Find where the given text appears and provide that cell's center as [X, Y] coordinate. 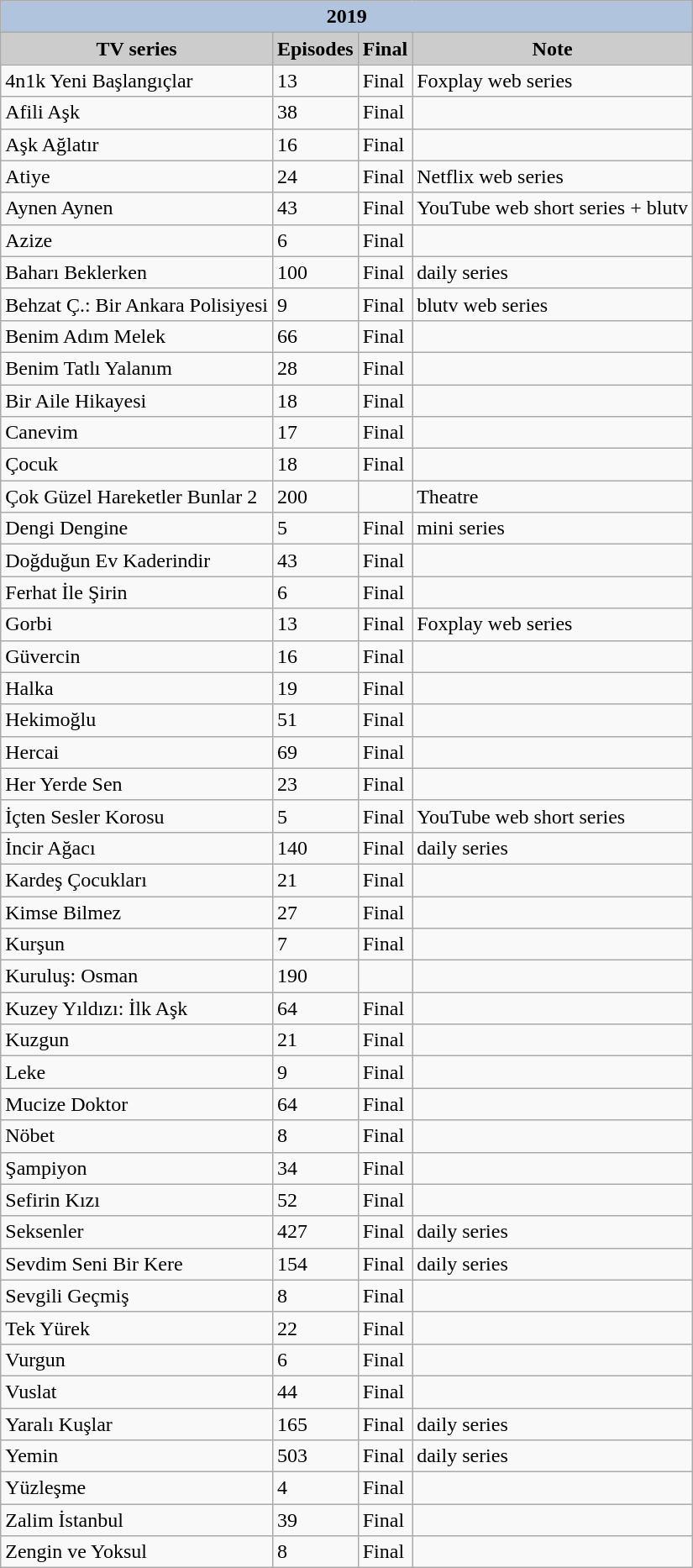
Aşk Ağlatır [137, 145]
Çok Güzel Hareketler Bunlar 2 [137, 497]
Kardeş Çocukları [137, 880]
Mucize Doktor [137, 1104]
4n1k Yeni Başlangıçlar [137, 81]
Baharı Beklerken [137, 272]
Sevgili Geçmiş [137, 1296]
Hercai [137, 752]
Benim Tatlı Yalanım [137, 368]
Nöbet [137, 1136]
Note [553, 49]
Şampiyon [137, 1168]
39 [315, 1520]
Behzat Ç.: Bir Ankara Polisiyesi [137, 304]
Benim Adım Melek [137, 336]
Doğduğun Ev Kaderindir [137, 560]
Gorbi [137, 624]
Leke [137, 1072]
Kuzgun [137, 1040]
YouTube web short series + blutv [553, 208]
Canevim [137, 433]
Yaralı Kuşlar [137, 1424]
Zalim İstanbul [137, 1520]
100 [315, 272]
34 [315, 1168]
Netflix web series [553, 176]
22 [315, 1328]
Vuslat [137, 1392]
200 [315, 497]
Halka [137, 688]
Bir Aile Hikayesi [137, 401]
Kuzey Yıldızı: İlk Aşk [137, 1008]
427 [315, 1232]
İçten Sesler Korosu [137, 816]
Dengi Dengine [137, 529]
Seksenler [137, 1232]
TV series [137, 49]
27 [315, 912]
23 [315, 784]
Atiye [137, 176]
Aynen Aynen [137, 208]
blutv web series [553, 304]
44 [315, 1392]
Theatre [553, 497]
Episodes [315, 49]
Tek Yürek [137, 1328]
Afili Aşk [137, 113]
190 [315, 976]
38 [315, 113]
YouTube web short series [553, 816]
52 [315, 1200]
4 [315, 1488]
Yüzleşme [137, 1488]
Azize [137, 240]
Sevdim Seni Bir Kere [137, 1264]
66 [315, 336]
Zengin ve Yoksul [137, 1552]
Çocuk [137, 465]
Ferhat İle Şirin [137, 592]
154 [315, 1264]
Sefirin Kızı [137, 1200]
2019 [347, 17]
Her Yerde Sen [137, 784]
Kurşun [137, 944]
Kuruluş: Osman [137, 976]
28 [315, 368]
140 [315, 848]
24 [315, 176]
17 [315, 433]
19 [315, 688]
Hekimoğlu [137, 720]
Yemin [137, 1456]
İncir Ağacı [137, 848]
503 [315, 1456]
7 [315, 944]
Güvercin [137, 656]
69 [315, 752]
mini series [553, 529]
Kimse Bilmez [137, 912]
165 [315, 1424]
Vurgun [137, 1360]
51 [315, 720]
